Locate the cell with the specified text and output its (x, y) center coordinate. 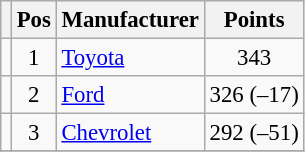
343 (254, 58)
Pos (34, 20)
292 (–51) (254, 133)
2 (34, 95)
Chevrolet (130, 133)
Manufacturer (130, 20)
Toyota (130, 58)
1 (34, 58)
Ford (130, 95)
3 (34, 133)
Points (254, 20)
326 (–17) (254, 95)
